From the cell containing the given text, extract its center point as [X, Y] coordinate. 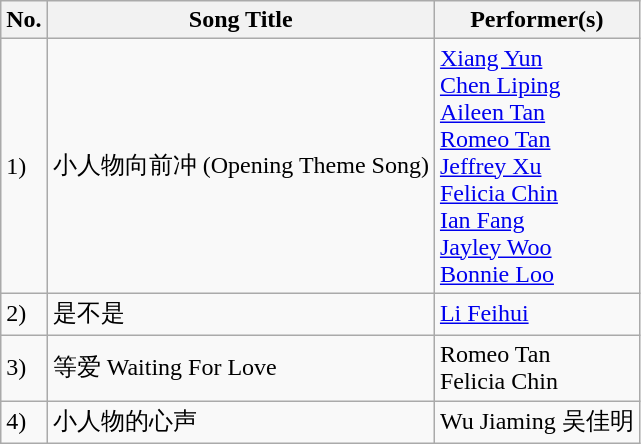
是不是 [240, 314]
Xiang YunChen LipingAileen TanRomeo TanJeffrey XuFelicia ChinIan FangJayley WooBonnie Loo [536, 166]
No. [24, 20]
Song Title [240, 20]
1) [24, 166]
4) [24, 422]
小人物的心声 [240, 422]
Romeo TanFelicia Chin [536, 368]
2) [24, 314]
3) [24, 368]
等爱 Waiting For Love [240, 368]
Performer(s) [536, 20]
Li Feihui [536, 314]
小人物向前冲 (Opening Theme Song) [240, 166]
Wu Jiaming 吴佳明 [536, 422]
